Find where the given text appears and provide that cell's center as (x, y) coordinate. 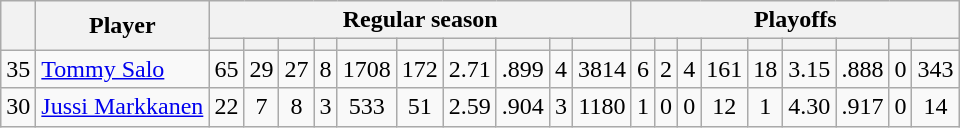
Jussi Markkanen (122, 107)
Player (122, 26)
30 (18, 107)
343 (936, 69)
Playoffs (795, 20)
.888 (862, 69)
4.30 (810, 107)
51 (420, 107)
14 (936, 107)
12 (724, 107)
533 (366, 107)
1180 (602, 107)
35 (18, 69)
172 (420, 69)
65 (226, 69)
161 (724, 69)
27 (296, 69)
29 (262, 69)
22 (226, 107)
.904 (522, 107)
6 (642, 69)
2 (666, 69)
3814 (602, 69)
3.15 (810, 69)
.899 (522, 69)
7 (262, 107)
Tommy Salo (122, 69)
18 (766, 69)
.917 (862, 107)
1708 (366, 69)
2.59 (470, 107)
2.71 (470, 69)
Regular season (420, 20)
